Return (x, y) of the center of cell containing provided text 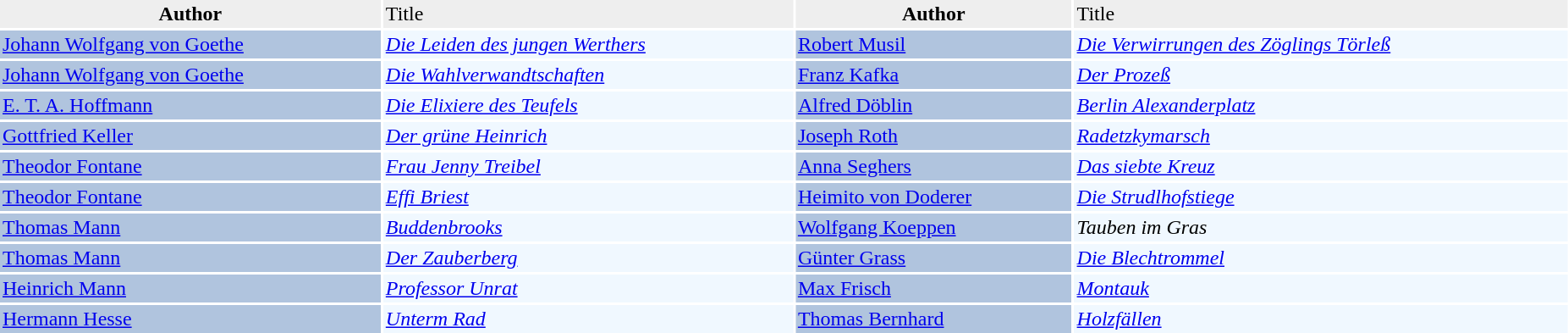
Effi Briest (588, 197)
Hermann Hesse (190, 319)
Montauk (1321, 288)
Professor Unrat (588, 288)
Günter Grass (934, 258)
Die Leiden des jungen Werthers (588, 44)
Anna Seghers (934, 166)
Franz Kafka (934, 75)
Die Wahlverwandtschaften (588, 75)
Die Elixiere des Teufels (588, 105)
Der Prozeß (1321, 75)
Thomas Bernhard (934, 319)
E. T. A. Hoffmann (190, 105)
Heimito von Doderer (934, 197)
Radetzkymarsch (1321, 136)
Der grüne Heinrich (588, 136)
Frau Jenny Treibel (588, 166)
Holzfällen (1321, 319)
Der Zauberberg (588, 258)
Die Blechtrommel (1321, 258)
Heinrich Mann (190, 288)
Tauben im Gras (1321, 227)
Die Strudlhofstiege (1321, 197)
Joseph Roth (934, 136)
Wolfgang Koeppen (934, 227)
Die Verwirrungen des Zöglings Törleß (1321, 44)
Buddenbrooks (588, 227)
Gottfried Keller (190, 136)
Das siebte Kreuz (1321, 166)
Berlin Alexanderplatz (1321, 105)
Max Frisch (934, 288)
Unterm Rad (588, 319)
Alfred Döblin (934, 105)
Robert Musil (934, 44)
